Determine the [x, y] coordinate at the center of the cell enclosing the given text.  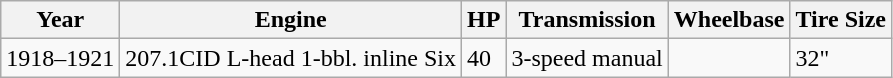
Wheelbase [729, 20]
Engine [291, 20]
3-speed manual [587, 58]
HP [484, 20]
40 [484, 58]
Year [60, 20]
207.1CID L-head 1-bbl. inline Six [291, 58]
Transmission [587, 20]
Tire Size [841, 20]
32" [841, 58]
1918–1921 [60, 58]
